Locate the cell with the specified text and output its (X, Y) center coordinate. 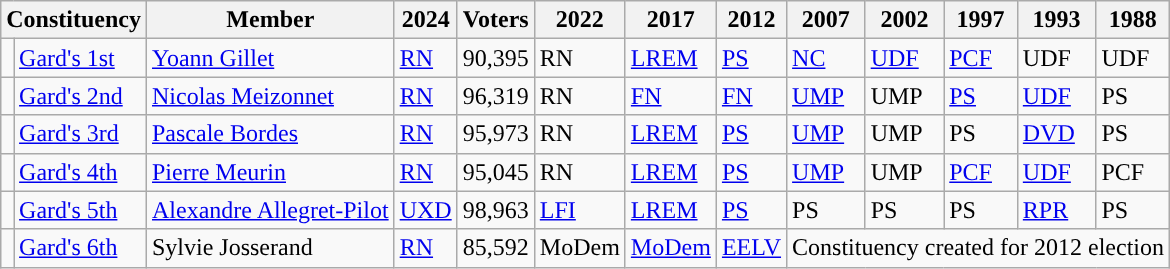
DVD (1056, 134)
Alexandre Allegret-Pilot (270, 210)
Voters (496, 20)
2022 (580, 20)
2024 (426, 20)
Gard's 6th (80, 248)
2012 (751, 20)
Constituency created for 2012 election (978, 248)
1993 (1056, 20)
95,973 (496, 134)
96,319 (496, 96)
2017 (670, 20)
Gard's 3rd (80, 134)
95,045 (496, 172)
1997 (981, 20)
98,963 (496, 210)
RPR (1056, 210)
Constituency (74, 20)
Member (270, 20)
2007 (826, 20)
1988 (1133, 20)
2002 (904, 20)
85,592 (496, 248)
Yoann Gillet (270, 58)
90,395 (496, 58)
Pierre Meurin (270, 172)
Nicolas Meizonnet (270, 96)
EELV (751, 248)
LFI (580, 210)
Gard's 1st (80, 58)
Gard's 2nd (80, 96)
NC (826, 58)
UXD (426, 210)
Sylvie Josserand (270, 248)
Gard's 4th (80, 172)
Gard's 5th (80, 210)
Pascale Bordes (270, 134)
